Return the [X, Y] coordinate for the center point of the cell that contains the specified text.  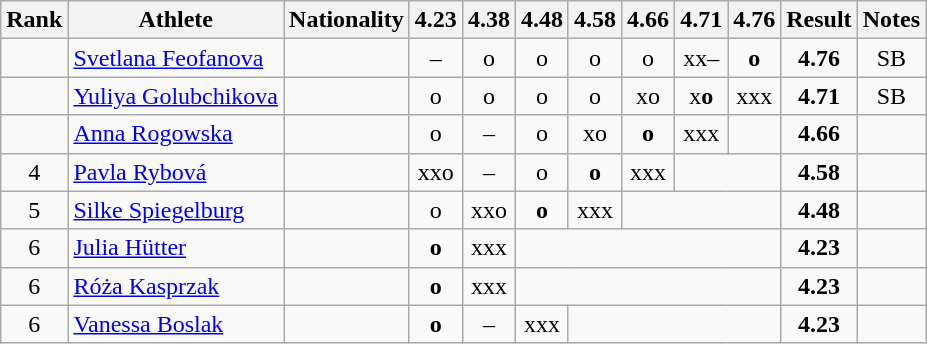
4.38 [488, 20]
Result [819, 20]
5 [34, 210]
Notes [891, 20]
Róża Kasprzak [176, 286]
xx– [702, 58]
Svetlana Feofanova [176, 58]
Julia Hütter [176, 248]
Anna Rogowska [176, 134]
Pavla Rybová [176, 172]
Vanessa Boslak [176, 324]
Yuliya Golubchikova [176, 96]
4 [34, 172]
Silke Spiegelburg [176, 210]
Rank [34, 20]
Athlete [176, 20]
Nationality [347, 20]
